Identify which cell holds the provided text, then report its (x, y) central coordinate. 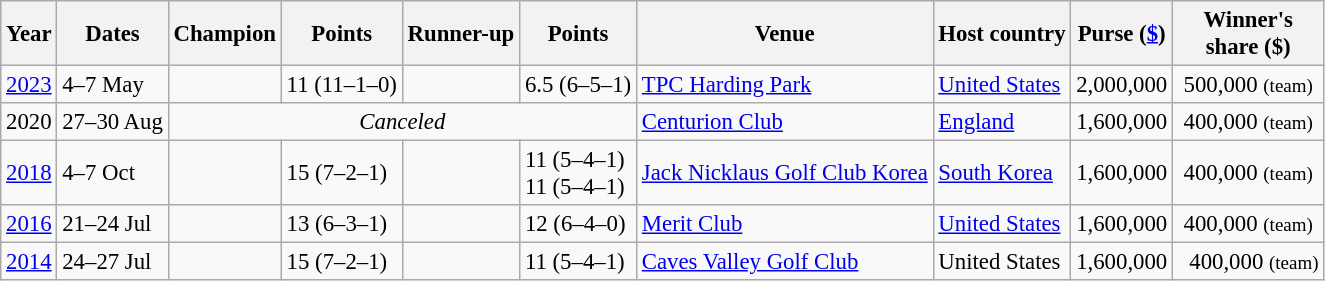
Winner'sshare ($) (1248, 34)
Caves Valley Golf Club (784, 262)
South Korea (1002, 174)
Host country (1002, 34)
2,000,000 (1122, 85)
27–30 Aug (112, 122)
500,000 (team) (1248, 85)
4–7 May (112, 85)
Canceled (402, 122)
11 (11–1–0) (342, 85)
Centurion Club (784, 122)
Champion (224, 34)
England (1002, 122)
12 (6–4–0) (578, 224)
Year (29, 34)
13 (6–3–1) (342, 224)
Jack Nicklaus Golf Club Korea (784, 174)
21–24 Jul (112, 224)
Merit Club (784, 224)
6.5 (6–5–1) (578, 85)
11 (5–4–1) (578, 262)
2020 (29, 122)
Purse ($) (1122, 34)
2016 (29, 224)
4–7 Oct (112, 174)
11 (5–4–1)11 (5–4–1) (578, 174)
TPC Harding Park (784, 85)
2018 (29, 174)
2023 (29, 85)
Runner-up (460, 34)
Venue (784, 34)
24–27 Jul (112, 262)
Dates (112, 34)
2014 (29, 262)
